Scan for the cell matching the given text and deliver its (x, y) coordinate at center. 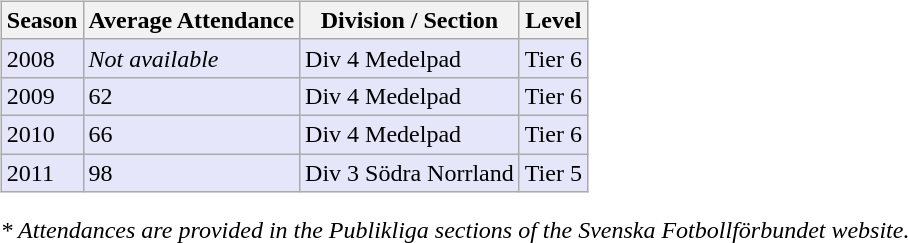
2009 (42, 96)
Average Attendance (192, 20)
2008 (42, 58)
62 (192, 96)
2011 (42, 173)
2010 (42, 134)
Tier 5 (553, 173)
Level (553, 20)
Not available (192, 58)
Division / Section (410, 20)
Season (42, 20)
98 (192, 173)
66 (192, 134)
Div 3 Södra Norrland (410, 173)
